Extract the [X, Y] coordinate from the center of the cell holding the provided text.  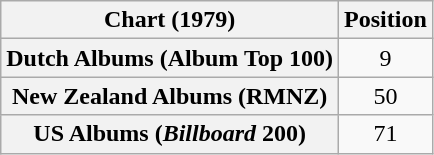
New Zealand Albums (RMNZ) [170, 96]
71 [386, 134]
Dutch Albums (Album Top 100) [170, 58]
Chart (1979) [170, 20]
9 [386, 58]
US Albums (Billboard 200) [170, 134]
50 [386, 96]
Position [386, 20]
